Output the [x, y] coordinate of the center of the cell containing the given text.  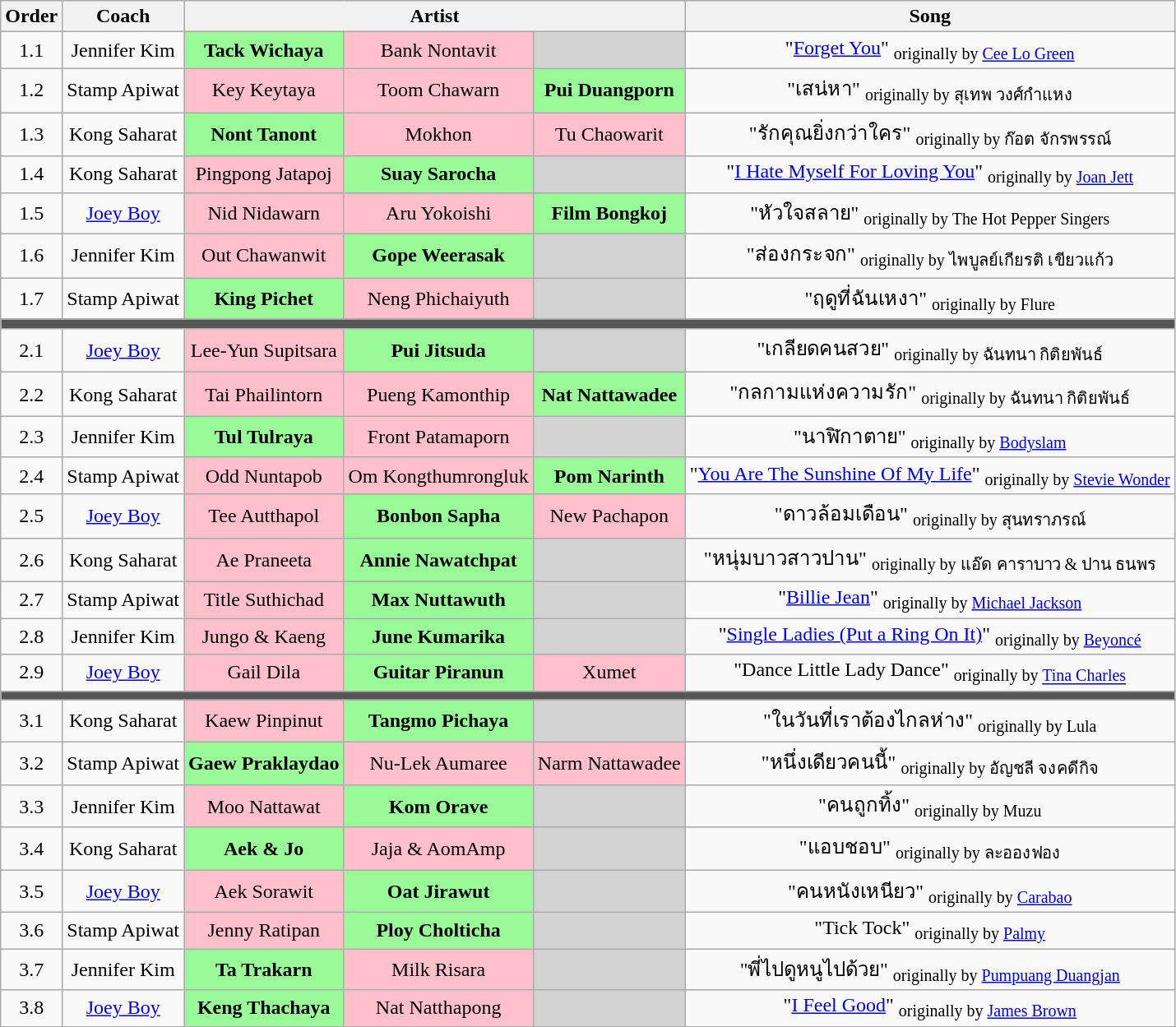
"I Hate Myself For Loving You" originally by Joan Jett [929, 174]
"ดาวล้อมเดือน" originally by สุนทราภรณ์ [929, 516]
Order [31, 16]
"Billie Jean" originally by Michael Jackson [929, 599]
2.6 [31, 559]
Guitar Piranun [438, 673]
Moo Nattawat [264, 806]
Jenny Ratipan [264, 930]
Title Suthichad [264, 599]
"นาฬิกาตาย" originally by Bodyslam [929, 437]
"เกลียดคนสวย" originally by ฉันทนา กิติยพันธ์ [929, 350]
Key Keytaya [264, 90]
3.3 [31, 806]
"Forget You" originally by Cee Lo Green [929, 50]
"Single Ladies (Put a Ring On It)" originally by Beyoncé [929, 636]
"Dance Little Lady Dance" originally by Tina Charles [929, 673]
Pingpong Jatapoj [264, 174]
"หนุ่มบาวสาวปาน" originally by แอ๊ด คาราบาว & ปาน ธนพร [929, 559]
Nu-Lek Aumaree [438, 763]
Neng Phichaiyuth [438, 298]
Tu Chaowarit [609, 133]
Toom Chawarn [438, 90]
2.1 [31, 350]
"คนถูกทิ้ง" originally by Muzu [929, 806]
Nat Nattawadee [609, 395]
Mokhon [438, 133]
Coach [123, 16]
2.7 [31, 599]
2.9 [31, 673]
Gaew Praklaydao [264, 763]
Tee Autthapol [264, 516]
Bonbon Sapha [438, 516]
1.6 [31, 257]
"หนึ่งเดียวคนนี้" originally by อัญชลี จงคดีกิจ [929, 763]
2.3 [31, 437]
"รักคุณยิ่งกว่าใคร" originally by ก๊อต จักรพรรณ์ [929, 133]
2.8 [31, 636]
Nat Natthapong [438, 1008]
Lee-Yun Supitsara [264, 350]
"เสน่หา" originally by สุเทพ วงศ์กำแหง [929, 90]
Oat Jirawut [438, 891]
"I Feel Good" originally by James Brown [929, 1008]
1.1 [31, 50]
"กลกามแห่งความรัก" originally by ฉันทนา กิติยพันธ์ [929, 395]
1.3 [31, 133]
Odd Nuntapob [264, 475]
"ในวันที่เราต้องไกลห่าง" originally by Lula [929, 720]
June Kumarika [438, 636]
Nont Tanont [264, 133]
Pueng Kamonthip [438, 395]
New Pachapon [609, 516]
"ฤดูที่ฉันเหงา" originally by Flure [929, 298]
Keng Thachaya [264, 1008]
Song [929, 16]
Jaja & AomAmp [438, 849]
Ploy Cholticha [438, 930]
Ae Praneeta [264, 559]
3.4 [31, 849]
Narm Nattawadee [609, 763]
3.8 [31, 1008]
Gail Dila [264, 673]
"พี่ไปดูหนูไปด้วย" originally by Pumpuang Duangjan [929, 969]
Tul Tulraya [264, 437]
Max Nuttawuth [438, 599]
Xumet [609, 673]
Jungo & Kaeng [264, 636]
Aek & Jo [264, 849]
1.2 [31, 90]
3.2 [31, 763]
Kom Orave [438, 806]
1.7 [31, 298]
2.4 [31, 475]
2.5 [31, 516]
Front Patamaporn [438, 437]
Tack Wichaya [264, 50]
Out Chawanwit [264, 257]
Pom Narinth [609, 475]
Bank Nontavit [438, 50]
Artist [435, 16]
"แอบชอบ" originally by ละอองฟอง [929, 849]
Annie Nawatchpat [438, 559]
Nid Nidawarn [264, 213]
Aek Sorawit [264, 891]
"ส่องกระจก" originally by ไพบูลย์เกียรติ เขียวแก้ว [929, 257]
"คนหนังเหนียว" originally by Carabao [929, 891]
Tangmo Pichaya [438, 720]
3.7 [31, 969]
Om Kongthumrongluk [438, 475]
Film Bongkoj [609, 213]
Ta Trakarn [264, 969]
"You Are The Sunshine Of My Life" originally by Stevie Wonder [929, 475]
Aru Yokoishi [438, 213]
2.2 [31, 395]
1.5 [31, 213]
King Pichet [264, 298]
3.5 [31, 891]
Pui Jitsuda [438, 350]
Kaew Pinpinut [264, 720]
Pui Duangporn [609, 90]
Suay Sarocha [438, 174]
Tai Phailintorn [264, 395]
3.1 [31, 720]
"หัวใจสลาย" originally by The Hot Pepper Singers [929, 213]
Gope Weerasak [438, 257]
1.4 [31, 174]
"Tick Tock" originally by Palmy [929, 930]
Milk Risara [438, 969]
3.6 [31, 930]
